Output the [X, Y] coordinate of the center of the cell containing the given text.  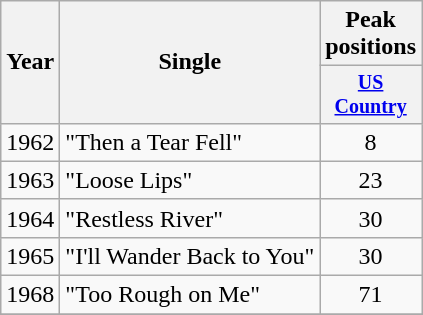
1965 [30, 256]
"Restless River" [190, 218]
"Loose Lips" [190, 180]
71 [371, 295]
1964 [30, 218]
US Country [371, 94]
"I'll Wander Back to You" [190, 256]
23 [371, 180]
8 [371, 142]
Peak positions [371, 34]
1962 [30, 142]
1963 [30, 180]
Year [30, 62]
1968 [30, 295]
"Then a Tear Fell" [190, 142]
"Too Rough on Me" [190, 295]
Single [190, 62]
